Return the (X, Y) coordinate for the center point of the cell that contains the specified text.  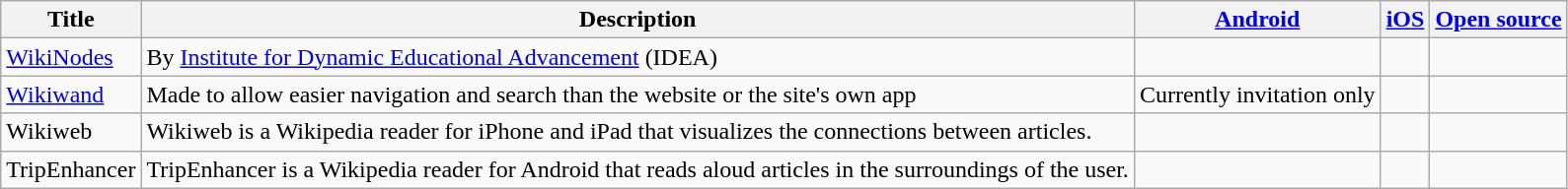
TripEnhancer is a Wikipedia reader for Android that reads aloud articles in the surroundings of the user. (637, 169)
iOS (1405, 20)
By Institute for Dynamic Educational Advancement (IDEA) (637, 57)
Currently invitation only (1257, 94)
Made to allow easier navigation and search than the website or the site's own app (637, 94)
Android (1257, 20)
Title (71, 20)
TripEnhancer (71, 169)
Wikiweb (71, 132)
Open source (1498, 20)
Description (637, 20)
WikiNodes (71, 57)
Wikiweb is a Wikipedia reader for iPhone and iPad that visualizes the connections between articles. (637, 132)
Wikiwand (71, 94)
